Determine the (X, Y) coordinate at the center of the cell enclosing the given text.  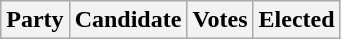
Elected (296, 20)
Candidate (128, 20)
Party (35, 20)
Votes (220, 20)
